Output the [x, y] coordinate of the center of the cell containing the given text.  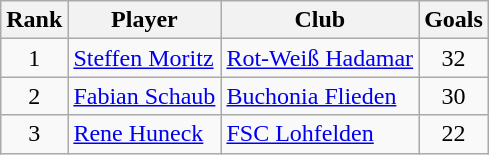
Player [144, 20]
Goals [454, 20]
3 [34, 134]
32 [454, 58]
Buchonia Flieden [320, 96]
Fabian Schaub [144, 96]
22 [454, 134]
2 [34, 96]
Rank [34, 20]
FSC Lohfelden [320, 134]
Rot-Weiß Hadamar [320, 58]
Rene Huneck [144, 134]
Steffen Moritz [144, 58]
Club [320, 20]
30 [454, 96]
1 [34, 58]
